Extract the [x, y] coordinate from the center of the cell holding the provided text.  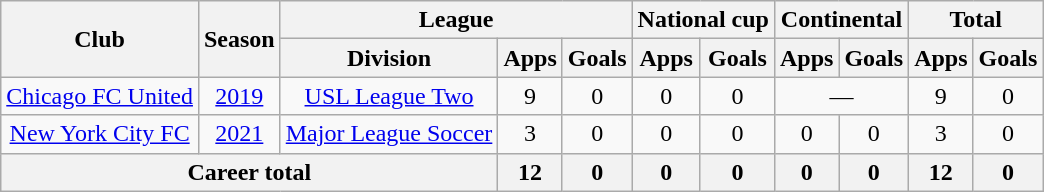
Career total [250, 172]
National cup [703, 20]
League [456, 20]
New York City FC [100, 134]
USL League Two [389, 96]
Major League Soccer [389, 134]
2019 [239, 96]
Division [389, 58]
Total [976, 20]
Season [239, 39]
Chicago FC United [100, 96]
2021 [239, 134]
Continental [841, 20]
— [841, 96]
Club [100, 39]
